Capture the cell that displays the provided text and extract its (x, y) central coordinate. 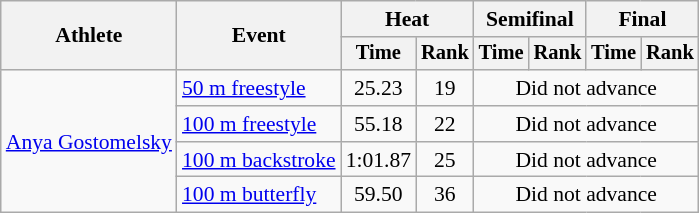
22 (445, 124)
19 (445, 88)
59.50 (378, 195)
Anya Gostomelsky (89, 141)
100 m backstroke (259, 160)
Event (259, 36)
50 m freestyle (259, 88)
Semifinal (530, 19)
36 (445, 195)
1:01.87 (378, 160)
55.18 (378, 124)
Heat (408, 19)
Athlete (89, 36)
Final (642, 19)
100 m butterfly (259, 195)
25 (445, 160)
25.23 (378, 88)
100 m freestyle (259, 124)
